Output the (x, y) coordinate of the center of the cell containing the given text.  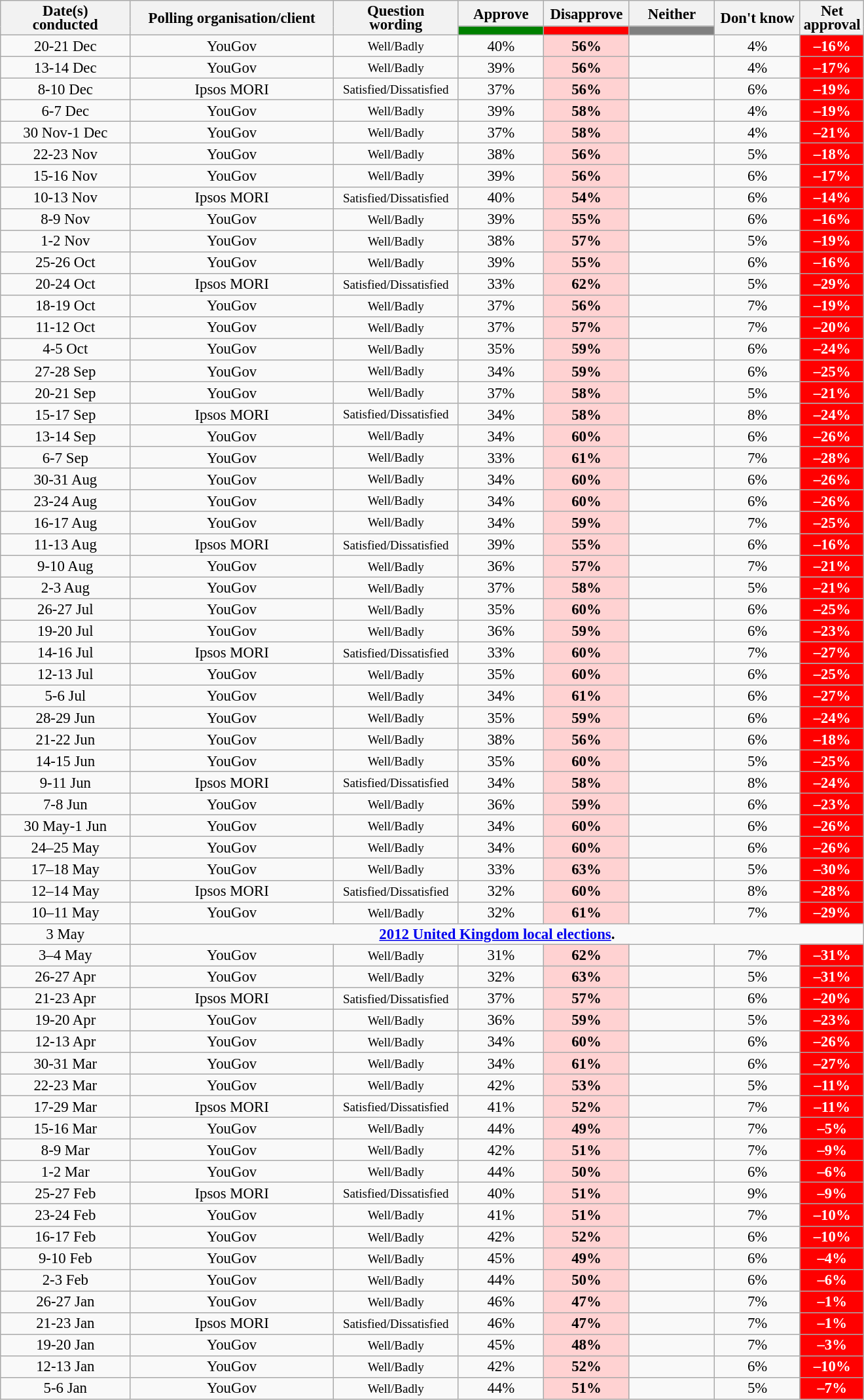
8-9 Nov (65, 219)
Net approval (832, 18)
–4% (832, 1259)
30 Nov-1 Dec (65, 132)
26-27 Jul (65, 609)
30-31 Mar (65, 1063)
Questionwording (395, 18)
Date(s)conducted (65, 18)
27-28 Sep (65, 371)
1-2 Mar (65, 1172)
7-8 Jun (65, 804)
6-7 Dec (65, 111)
Don't know (758, 18)
23-24 Feb (65, 1215)
17-29 Mar (65, 1107)
13-14 Sep (65, 436)
21-23 Apr (65, 998)
23-24 Aug (65, 500)
19-20 Apr (65, 1020)
13-14 Dec (65, 68)
12-13 Jul (65, 674)
19-20 Jan (65, 1345)
9-10 Feb (65, 1259)
22-23 Mar (65, 1086)
Polling organisation/client (232, 18)
2-3 Feb (65, 1280)
14-16 Jul (65, 652)
14-15 Jun (65, 761)
11-12 Oct (65, 327)
16-17 Aug (65, 523)
28-29 Jun (65, 718)
25-27 Feb (65, 1193)
5-6 Jul (65, 695)
–14% (832, 198)
12–14 May (65, 891)
9% (758, 1193)
21-23 Jan (65, 1324)
6-7 Sep (65, 457)
Approve (501, 13)
30-31 Aug (65, 479)
20-21 Sep (65, 393)
21-22 Jun (65, 740)
15-17 Sep (65, 414)
–3% (832, 1345)
5-6 Jan (65, 1388)
9-11 Jun (65, 783)
–5% (832, 1129)
18-19 Oct (65, 306)
4-5 Oct (65, 350)
26-27 Apr (65, 977)
31% (501, 955)
26-27 Jan (65, 1302)
10–11 May (65, 913)
8-9 Mar (65, 1150)
30 May-1 Jun (65, 826)
–30% (832, 870)
1-2 Nov (65, 241)
11-13 Aug (65, 545)
15-16 Mar (65, 1129)
–7% (832, 1388)
16-17 Feb (65, 1236)
24–25 May (65, 847)
3–4 May (65, 955)
17–18 May (65, 870)
10-13 Nov (65, 198)
15-16 Nov (65, 175)
3 May (65, 934)
54% (586, 198)
Disapprove (586, 13)
12-13 Apr (65, 1041)
48% (586, 1345)
Neither (672, 13)
19-20 Jul (65, 631)
12-13 Jan (65, 1367)
25-26 Oct (65, 262)
53% (586, 1086)
20-24 Oct (65, 284)
2012 United Kingdom local elections. (497, 934)
2-3 Aug (65, 588)
20-21 Dec (65, 46)
8-10 Dec (65, 89)
9-10 Aug (65, 566)
22-23 Nov (65, 155)
